Search for the cell housing the specified text and yield its (x, y) center coordinate. 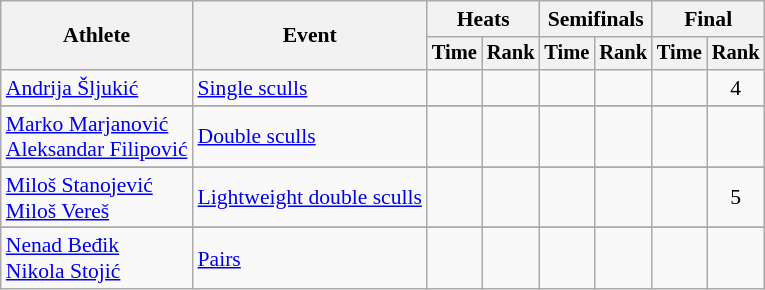
Pairs (310, 258)
5 (736, 198)
Event (310, 36)
Single sculls (310, 88)
Athlete (97, 36)
Double sculls (310, 136)
Final (708, 19)
Miloš StanojevićMiloš Vereš (97, 198)
4 (736, 88)
Nenad BeđikNikola Stojić (97, 258)
Marko MarjanovićAleksandar Filipović (97, 136)
Heats (483, 19)
Lightweight double sculls (310, 198)
Semifinals (595, 19)
Andrija Šljukić (97, 88)
